Provide the [x, y] coordinate of the cell's center where the given text is located.  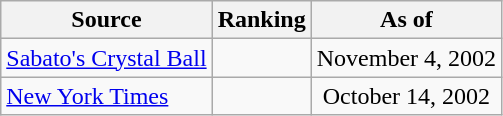
November 4, 2002 [406, 58]
New York Times [106, 96]
Ranking [262, 20]
As of [406, 20]
October 14, 2002 [406, 96]
Sabato's Crystal Ball [106, 58]
Source [106, 20]
